From the cell containing the given text, extract its center point as (x, y) coordinate. 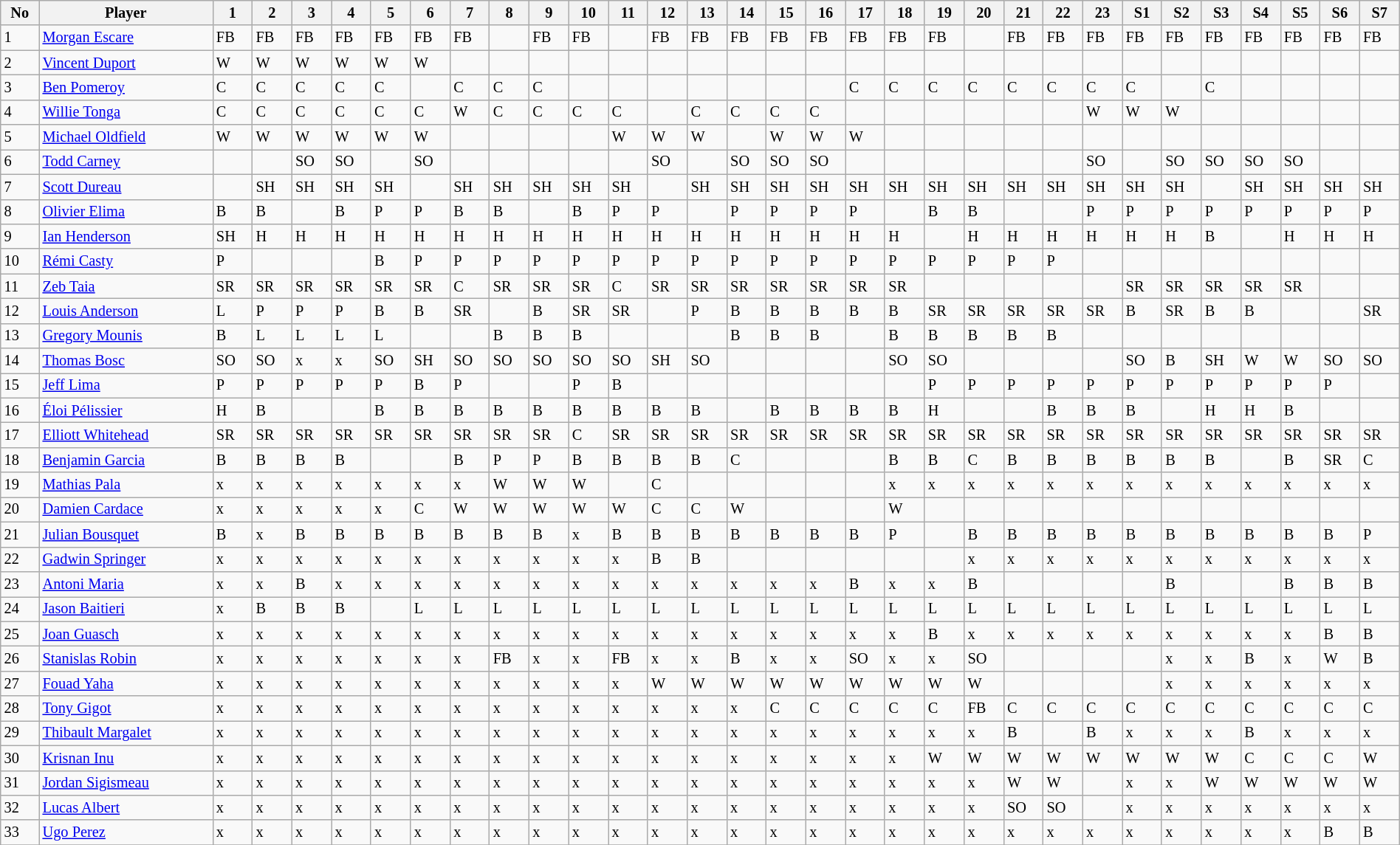
Player (126, 13)
S1 (1142, 13)
30 (20, 758)
S5 (1300, 13)
Stanislas Robin (126, 658)
Scott Dureau (126, 187)
Vincent Duport (126, 63)
Damien Cardace (126, 509)
32 (20, 807)
27 (20, 683)
25 (20, 634)
Julian Bousquet (126, 534)
Jason Baitieri (126, 609)
Michael Oldfield (126, 137)
S6 (1340, 13)
Ugo Perez (126, 832)
Louis Anderson (126, 311)
Ian Henderson (126, 236)
Krisnan Inu (126, 758)
26 (20, 658)
Fouad Yaha (126, 683)
S2 (1181, 13)
Tony Gigot (126, 708)
24 (20, 609)
Thomas Bosc (126, 361)
No (20, 13)
Morgan Escare (126, 38)
Elliott Whitehead (126, 435)
29 (20, 733)
Rémi Casty (126, 261)
Zeb Taia (126, 286)
Thibault Margalet (126, 733)
Olivier Elima (126, 212)
Benjamin Garcia (126, 460)
S3 (1221, 13)
S7 (1379, 13)
Willie Tonga (126, 112)
Mathias Pala (126, 485)
Lucas Albert (126, 807)
Ben Pomeroy (126, 87)
Todd Carney (126, 162)
Éloi Pélissier (126, 410)
Gregory Mounis (126, 336)
28 (20, 708)
Jordan Sigismeau (126, 783)
Jeff Lima (126, 385)
Gadwin Springer (126, 559)
Antoni Maria (126, 584)
31 (20, 783)
33 (20, 832)
Joan Guasch (126, 634)
S4 (1260, 13)
